From the cell containing the given text, extract its center point as [X, Y] coordinate. 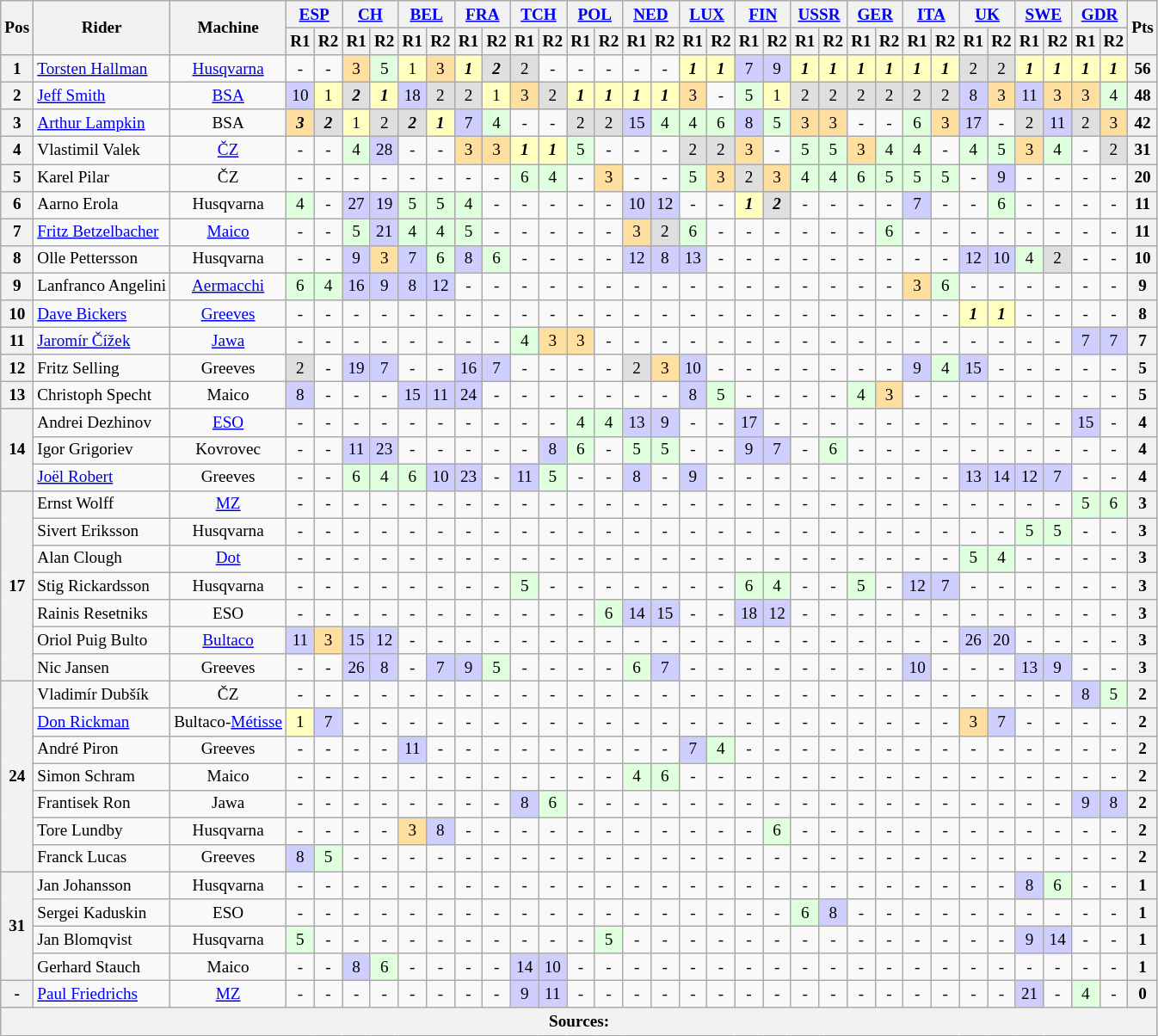
Aarno Erola [102, 205]
GDR [1099, 15]
Vladimír Dubšík [102, 695]
NED [650, 15]
Andrei Dezhinov [102, 422]
Bultaco-Métisse [229, 722]
Rainis Resetniks [102, 614]
Oriol Puig Bulto [102, 640]
BEL [427, 15]
Jan Johansson [102, 885]
Sergei Kaduskin [102, 913]
Dot [229, 558]
FRA [482, 15]
Christoph Specht [102, 396]
Joël Robert [102, 477]
56 [1143, 69]
LUX [707, 15]
42 [1143, 123]
Arthur Lampkin [102, 123]
Karel Pilar [102, 177]
CH [370, 15]
Pos [17, 28]
28 [384, 151]
Gerhard Stauch [102, 967]
UK [988, 15]
Jaromír Čížek [102, 341]
Simon Schram [102, 776]
Torsten Hallman [102, 69]
Tore Lundby [102, 831]
Fritz Betzelbacher [102, 232]
Stig Rickardsson [102, 586]
André Piron [102, 749]
27 [356, 205]
TCH [539, 15]
ESP [315, 15]
Lanfranco Angelini [102, 287]
Jan Blomqvist [102, 940]
Vlastimil Valek [102, 151]
GER [876, 15]
USSR [819, 15]
Jeff Smith [102, 96]
Don Rickman [102, 722]
SWE [1043, 15]
Nic Jansen [102, 668]
Dave Bickers [102, 314]
Sources: [580, 1021]
Pts [1143, 28]
Alan Clough [102, 558]
Ernst Wolff [102, 504]
Paul Friedrichs [102, 995]
0 [1143, 995]
Igor Grigoriev [102, 450]
ITA [931, 15]
Kovrovec [229, 450]
Frantisek Ron [102, 804]
FIN [762, 15]
Machine [229, 28]
Sivert Eriksson [102, 532]
Aermacchi [229, 287]
Rider [102, 28]
Olle Pettersson [102, 259]
48 [1143, 96]
POL [595, 15]
Fritz Selling [102, 368]
Bultaco [229, 640]
Franck Lucas [102, 858]
